Pinpoint the cell where the given text exists, returning its (x, y) midpoint coordinate. 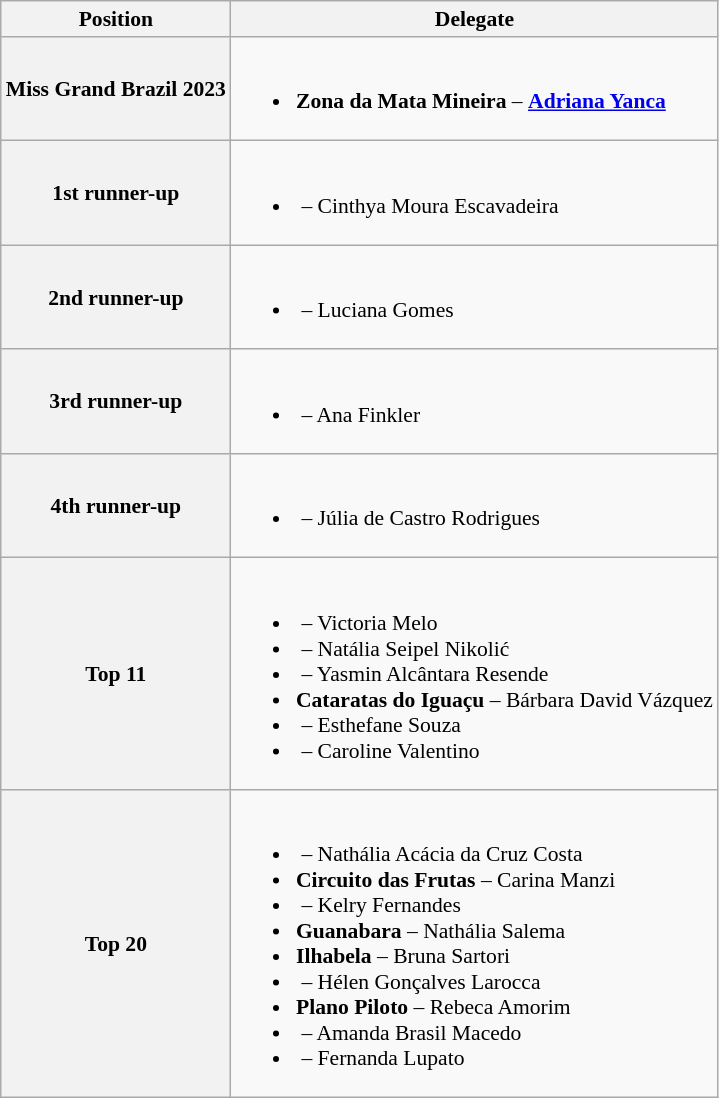
Miss Grand Brazil 2023 (116, 89)
Position (116, 19)
Zona da Mata Mineira – Adriana Yanca (474, 89)
3rd runner-up (116, 402)
1st runner-up (116, 193)
2nd runner-up (116, 297)
– Ana Finkler (474, 402)
Delegate (474, 19)
Top 20 (116, 944)
4th runner-up (116, 506)
Top 11 (116, 674)
– Luciana Gomes (474, 297)
– Cinthya Moura Escavadeira (474, 193)
– Júlia de Castro Rodrigues (474, 506)
